Locate the cell with the specified text and output its (X, Y) center coordinate. 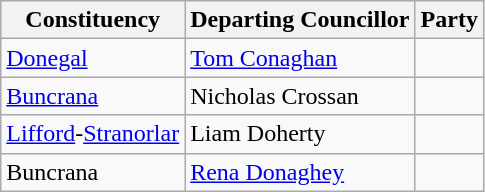
Departing Councillor (300, 20)
Lifford-Stranorlar (93, 134)
Liam Doherty (300, 134)
Nicholas Crossan (300, 96)
Constituency (93, 20)
Tom Conaghan (300, 58)
Rena Donaghey (300, 172)
Party (449, 20)
Donegal (93, 58)
